Scan for the cell matching the given text and deliver its (X, Y) coordinate at center. 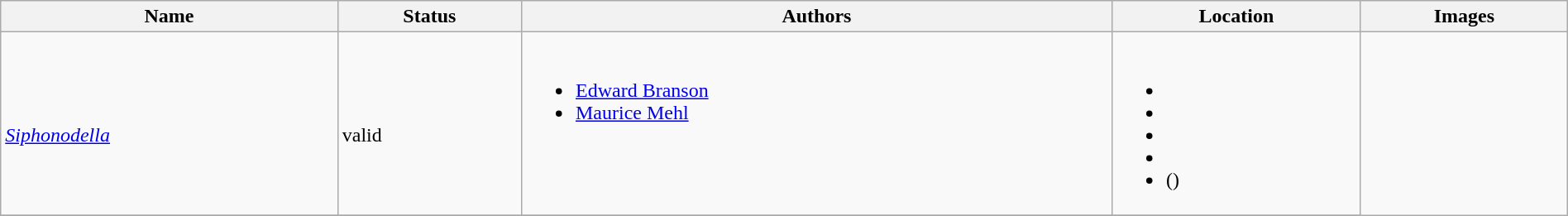
Location (1236, 17)
Status (429, 17)
Name (170, 17)
Images (1464, 17)
Siphonodella (170, 124)
valid (429, 124)
Authors (816, 17)
Edward BransonMaurice Mehl (804, 124)
() (1236, 124)
